Output the [x, y] coordinate of the center of the cell containing the given text.  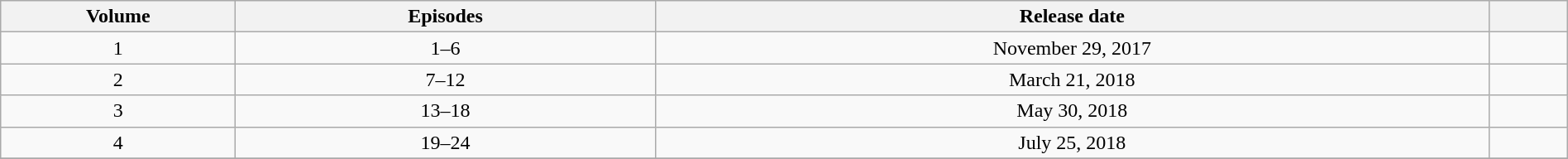
3 [118, 111]
13–18 [445, 111]
May 30, 2018 [1072, 111]
Episodes [445, 17]
1–6 [445, 48]
7–12 [445, 79]
4 [118, 142]
March 21, 2018 [1072, 79]
Release date [1072, 17]
November 29, 2017 [1072, 48]
Volume [118, 17]
1 [118, 48]
19–24 [445, 142]
2 [118, 79]
July 25, 2018 [1072, 142]
